Capture the cell that displays the provided text and extract its (x, y) central coordinate. 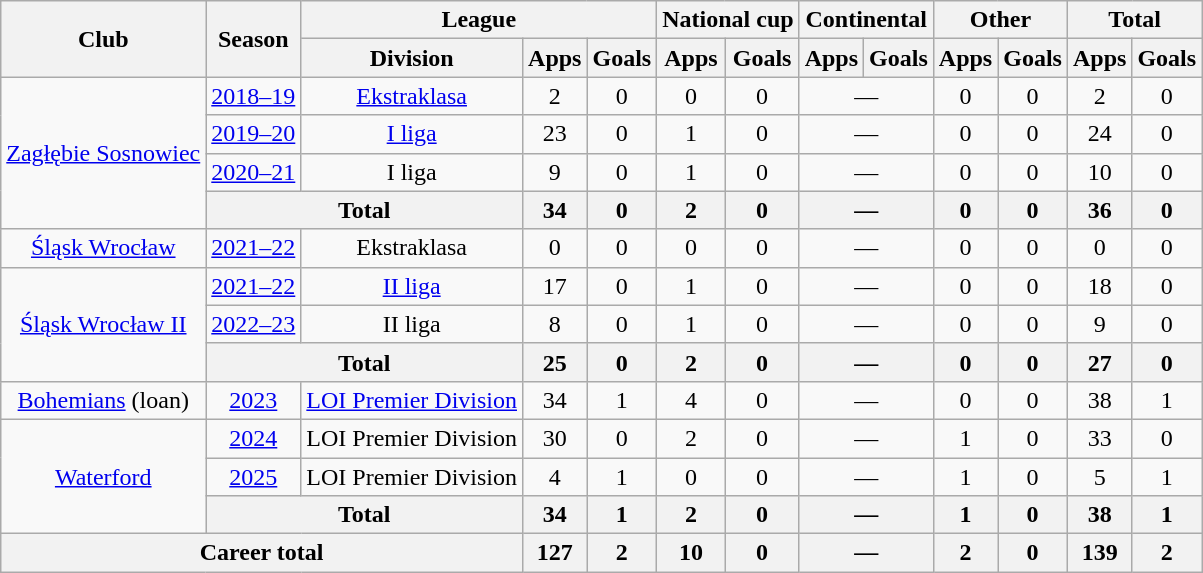
2024 (254, 438)
Śląsk Wrocław II (104, 324)
8 (555, 324)
2018–19 (254, 96)
2020–21 (254, 172)
National cup (728, 20)
25 (555, 362)
Club (104, 39)
2019–20 (254, 134)
5 (1099, 477)
17 (555, 286)
27 (1099, 362)
2022–23 (254, 324)
30 (555, 438)
Career total (262, 553)
Śląsk Wrocław (104, 248)
33 (1099, 438)
Other (1000, 20)
24 (1099, 134)
2025 (254, 477)
23 (555, 134)
139 (1099, 553)
Zagłębie Sosnowiec (104, 153)
36 (1099, 210)
Waterford (104, 476)
League (479, 20)
2023 (254, 400)
Bohemians (loan) (104, 400)
127 (555, 553)
Season (254, 39)
Division (412, 58)
Continental (866, 20)
18 (1099, 286)
